Output the [X, Y] coordinate of the center of the cell containing the given text.  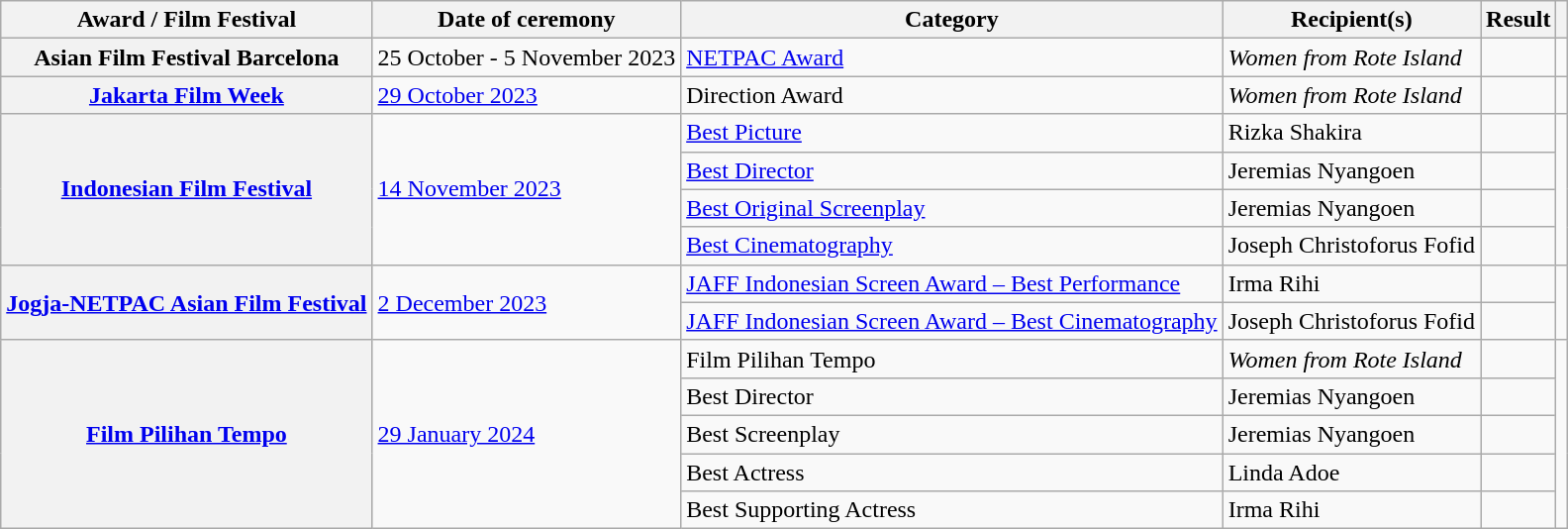
2 December 2023 [527, 302]
Asian Film Festival Barcelona [186, 57]
JAFF Indonesian Screen Award – Best Cinematography [952, 321]
Direction Award [952, 95]
JAFF Indonesian Screen Award – Best Performance [952, 283]
Rizka Shakira [1351, 133]
Best Actress [952, 473]
Best Screenplay [952, 434]
Linda Adoe [1351, 473]
Best Cinematography [952, 246]
Best Original Screenplay [952, 208]
Best Picture [952, 133]
NETPAC Award [952, 57]
29 January 2024 [527, 434]
29 October 2023 [527, 95]
Jakarta Film Week [186, 95]
25 October - 5 November 2023 [527, 57]
Award / Film Festival [186, 20]
Category [952, 20]
Indonesian Film Festival [186, 189]
Result [1519, 20]
Recipient(s) [1351, 20]
Best Supporting Actress [952, 510]
Date of ceremony [527, 20]
Jogja-NETPAC Asian Film Festival [186, 302]
14 November 2023 [527, 189]
